From the cell containing the given text, extract its center point as [X, Y] coordinate. 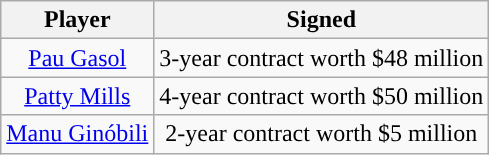
Manu Ginóbili [78, 134]
3-year contract worth $48 million [322, 58]
Signed [322, 20]
Pau Gasol [78, 58]
2-year contract worth $5 million [322, 134]
Player [78, 20]
4-year contract worth $50 million [322, 96]
Patty Mills [78, 96]
